Identify which cell holds the provided text, then report its [X, Y] central coordinate. 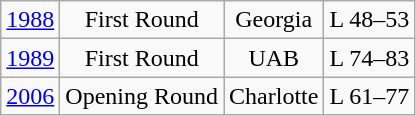
Opening Round [142, 96]
2006 [30, 96]
1989 [30, 58]
Georgia [274, 20]
UAB [274, 58]
L 48–53 [370, 20]
Charlotte [274, 96]
1988 [30, 20]
L 61–77 [370, 96]
L 74–83 [370, 58]
